Locate the cell with the specified text and output its [X, Y] center coordinate. 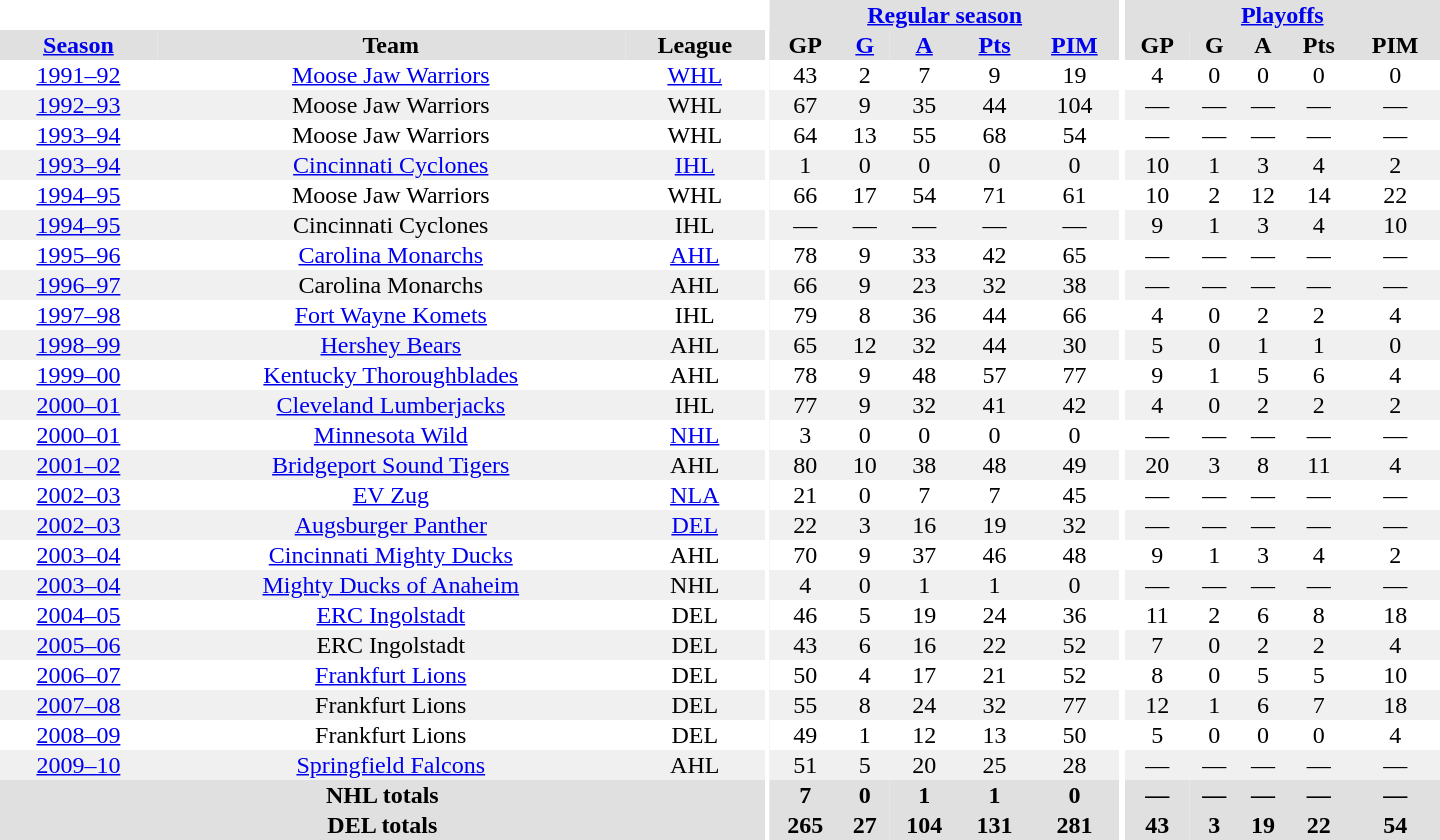
71 [994, 195]
41 [994, 405]
30 [1075, 345]
28 [1075, 765]
Hershey Bears [391, 345]
68 [994, 135]
League [695, 45]
Cleveland Lumberjacks [391, 405]
Mighty Ducks of Anaheim [391, 585]
2005–06 [78, 645]
Augsburger Panther [391, 525]
1991–92 [78, 75]
1997–98 [78, 315]
33 [924, 255]
70 [805, 555]
14 [1318, 195]
131 [994, 825]
1995–96 [78, 255]
35 [924, 105]
79 [805, 315]
23 [924, 285]
Fort Wayne Komets [391, 315]
Season [78, 45]
67 [805, 105]
37 [924, 555]
80 [805, 465]
Kentucky Thoroughblades [391, 375]
51 [805, 765]
DEL totals [382, 825]
Team [391, 45]
NLA [695, 495]
EV Zug [391, 495]
64 [805, 135]
25 [994, 765]
265 [805, 825]
2007–08 [78, 705]
Regular season [944, 15]
27 [864, 825]
NHL totals [382, 795]
1996–97 [78, 285]
57 [994, 375]
Playoffs [1282, 15]
Cincinnati Mighty Ducks [391, 555]
1998–99 [78, 345]
281 [1075, 825]
2009–10 [78, 765]
2004–05 [78, 615]
1999–00 [78, 375]
45 [1075, 495]
2001–02 [78, 465]
Bridgeport Sound Tigers [391, 465]
1992–93 [78, 105]
Minnesota Wild [391, 435]
2008–09 [78, 735]
2006–07 [78, 675]
Springfield Falcons [391, 765]
61 [1075, 195]
